Search for the cell housing the specified text and yield its (X, Y) center coordinate. 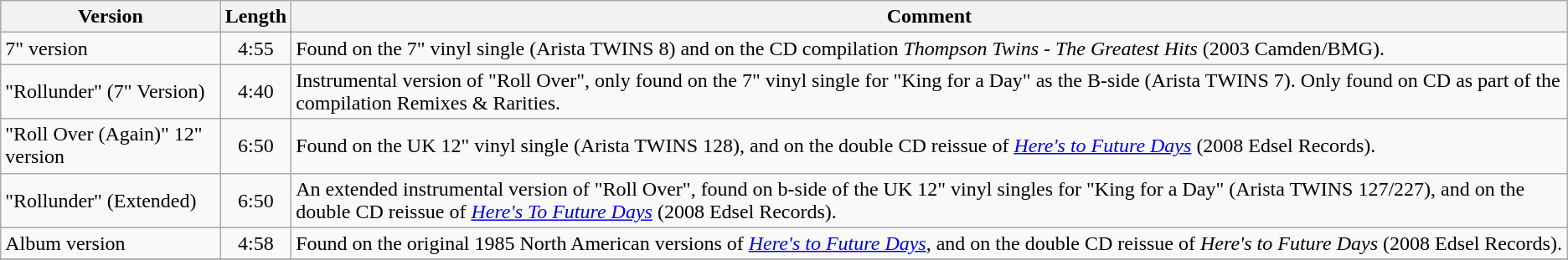
4:40 (255, 92)
Found on the UK 12" vinyl single (Arista TWINS 128), and on the double CD reissue of Here's to Future Days (2008 Edsel Records). (930, 145)
Found on the 7" vinyl single (Arista TWINS 8) and on the CD compilation Thompson Twins - The Greatest Hits (2003 Camden/BMG). (930, 48)
"Roll Over (Again)" 12" version (111, 145)
Comment (930, 17)
4:55 (255, 48)
Version (111, 17)
Album version (111, 243)
4:58 (255, 243)
Length (255, 17)
"Rollunder" (7" Version) (111, 92)
7" version (111, 48)
"Rollunder" (Extended) (111, 201)
